Scan for the cell matching the given text and deliver its (x, y) coordinate at center. 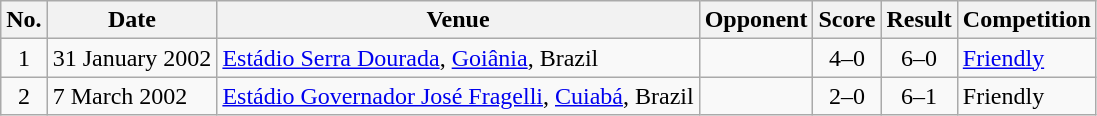
Estádio Serra Dourada, Goiânia, Brazil (458, 58)
7 March 2002 (132, 96)
6–0 (919, 58)
Date (132, 20)
6–1 (919, 96)
Competition (1026, 20)
Result (919, 20)
Venue (458, 20)
2–0 (847, 96)
1 (24, 58)
31 January 2002 (132, 58)
Score (847, 20)
4–0 (847, 58)
Estádio Governador José Fragelli, Cuiabá, Brazil (458, 96)
2 (24, 96)
No. (24, 20)
Opponent (756, 20)
